Determine the [X, Y] coordinate at the center of the cell enclosing the given text.  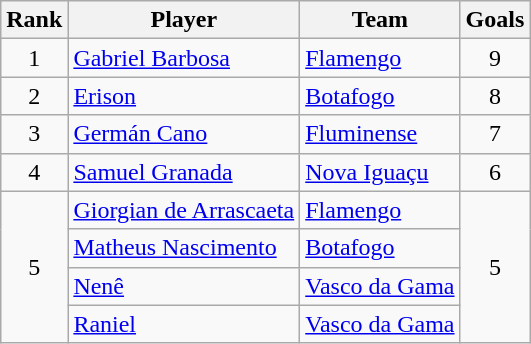
Nova Iguaçu [380, 172]
Fluminense [380, 134]
Matheus Nascimento [184, 248]
Nenê [184, 286]
Giorgian de Arrascaeta [184, 210]
Samuel Granada [184, 172]
Raniel [184, 324]
6 [495, 172]
2 [34, 96]
Erison [184, 96]
Gabriel Barbosa [184, 58]
9 [495, 58]
Team [380, 20]
Rank [34, 20]
8 [495, 96]
1 [34, 58]
Goals [495, 20]
Player [184, 20]
7 [495, 134]
3 [34, 134]
4 [34, 172]
Germán Cano [184, 134]
